Scan for the cell matching the given text and deliver its (x, y) coordinate at center. 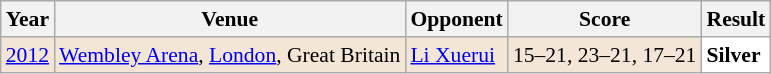
Year (28, 19)
Wembley Arena, London, Great Britain (230, 55)
Score (605, 19)
2012 (28, 55)
Result (736, 19)
Silver (736, 55)
Li Xuerui (456, 55)
Opponent (456, 19)
Venue (230, 19)
15–21, 23–21, 17–21 (605, 55)
